For the text-containing cell, return its midpoint in [X, Y] coordinate format. 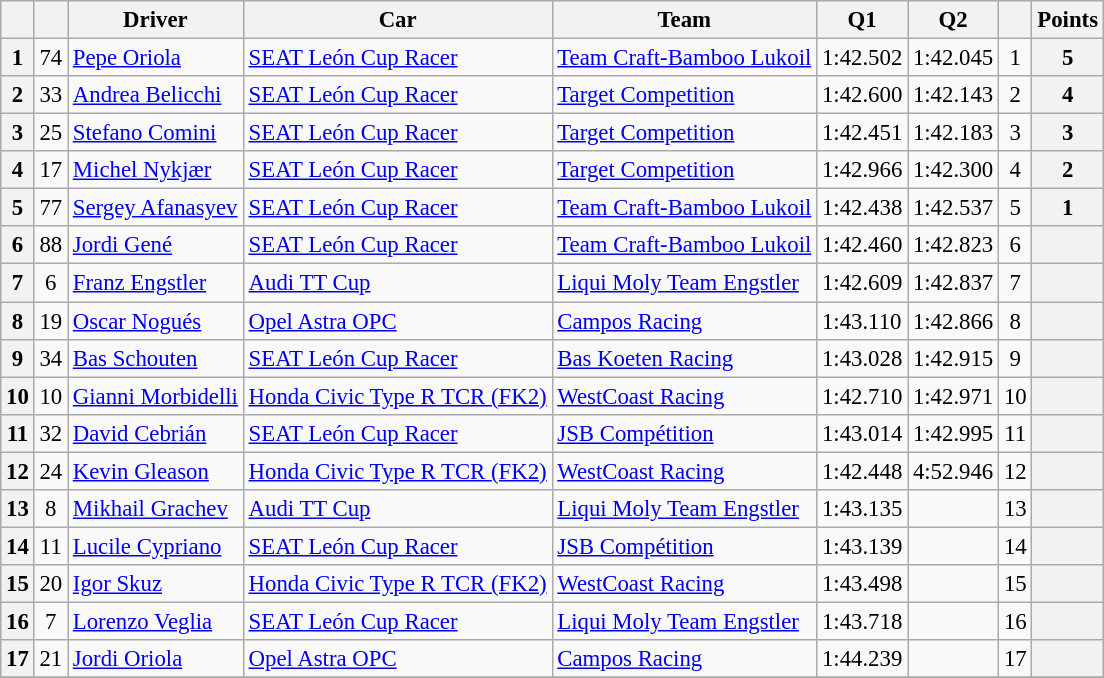
1:42.915 [954, 358]
1:42.451 [862, 133]
1:42.460 [862, 245]
1:43.028 [862, 358]
1:42.710 [862, 396]
1:43.110 [862, 321]
4:52.946 [954, 471]
Jordi Oriola [156, 659]
25 [50, 133]
33 [50, 95]
Michel Nykjær [156, 170]
1:43.498 [862, 584]
1:42.995 [954, 433]
Team [684, 20]
77 [50, 208]
Stefano Comini [156, 133]
1:43.135 [862, 509]
Pepe Oriola [156, 58]
Franz Engstler [156, 283]
1:42.971 [954, 396]
1:43.718 [862, 621]
Andrea Belicchi [156, 95]
Q2 [954, 20]
1:42.300 [954, 170]
Kevin Gleason [156, 471]
1:42.448 [862, 471]
Gianni Morbidelli [156, 396]
1:42.966 [862, 170]
19 [50, 321]
21 [50, 659]
1:42.600 [862, 95]
Jordi Gené [156, 245]
88 [50, 245]
Q1 [862, 20]
1:42.438 [862, 208]
32 [50, 433]
1:42.866 [954, 321]
1:42.823 [954, 245]
Bas Schouten [156, 358]
1:42.537 [954, 208]
74 [50, 58]
Oscar Nogués [156, 321]
David Cebrián [156, 433]
1:43.014 [862, 433]
24 [50, 471]
Driver [156, 20]
1:42.143 [954, 95]
Points [1068, 20]
Bas Koeten Racing [684, 358]
Sergey Afanasyev [156, 208]
1:42.837 [954, 283]
1:44.239 [862, 659]
Lorenzo Veglia [156, 621]
Igor Skuz [156, 584]
Car [398, 20]
1:42.502 [862, 58]
1:42.609 [862, 283]
1:43.139 [862, 546]
Mikhail Grachev [156, 509]
1:42.045 [954, 58]
Lucile Cypriano [156, 546]
1:42.183 [954, 133]
34 [50, 358]
20 [50, 584]
